Return (X, Y) of the center of cell containing provided text 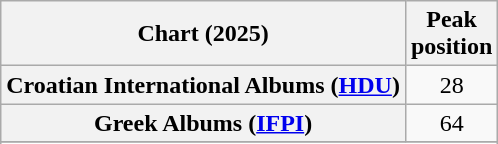
Greek Albums (IFPI) (204, 123)
28 (451, 85)
Peakposition (451, 34)
Croatian International Albums (HDU) (204, 85)
Chart (2025) (204, 34)
64 (451, 123)
